Capture the cell that displays the provided text and extract its [x, y] central coordinate. 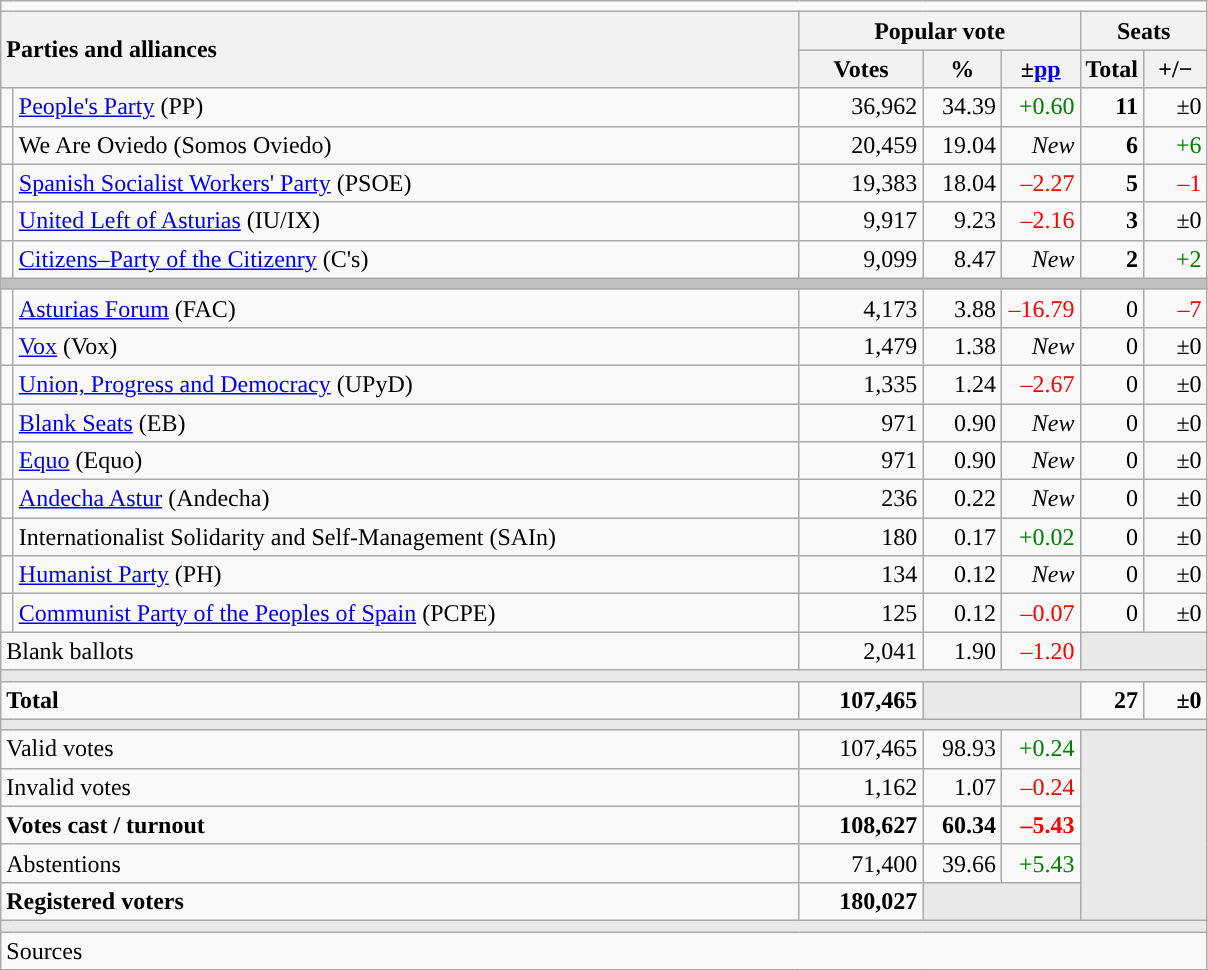
Invalid votes [400, 787]
180 [861, 537]
Blank ballots [400, 651]
+0.60 [1040, 107]
+0.02 [1040, 537]
Spanish Socialist Workers' Party (PSOE) [406, 183]
4,173 [861, 308]
±pp [1040, 69]
+0.24 [1040, 749]
United Left of Asturias (IU/IX) [406, 221]
Internationalist Solidarity and Self-Management (SAIn) [406, 537]
Equo (Equo) [406, 461]
2,041 [861, 651]
1,162 [861, 787]
Andecha Astur (Andecha) [406, 499]
1.24 [962, 384]
–2.16 [1040, 221]
2 [1112, 259]
9,917 [861, 221]
–1.20 [1040, 651]
Communist Party of the Peoples of Spain (PCPE) [406, 613]
–2.67 [1040, 384]
Votes [861, 69]
0.22 [962, 499]
19,383 [861, 183]
Asturias Forum (FAC) [406, 308]
98.93 [962, 749]
36,962 [861, 107]
–2.27 [1040, 183]
Valid votes [400, 749]
Parties and alliances [400, 50]
People's Party (PP) [406, 107]
–16.79 [1040, 308]
Votes cast / turnout [400, 825]
11 [1112, 107]
–0.24 [1040, 787]
60.34 [962, 825]
108,627 [861, 825]
–0.07 [1040, 613]
8.47 [962, 259]
Humanist Party (PH) [406, 575]
34.39 [962, 107]
+2 [1176, 259]
Union, Progress and Democracy (UPyD) [406, 384]
9,099 [861, 259]
+6 [1176, 145]
27 [1112, 700]
19.04 [962, 145]
6 [1112, 145]
Registered voters [400, 901]
236 [861, 499]
1,479 [861, 346]
71,400 [861, 863]
1.38 [962, 346]
3 [1112, 221]
5 [1112, 183]
Sources [604, 951]
134 [861, 575]
+/− [1176, 69]
Seats [1144, 31]
% [962, 69]
3.88 [962, 308]
125 [861, 613]
Abstentions [400, 863]
0.17 [962, 537]
39.66 [962, 863]
9.23 [962, 221]
20,459 [861, 145]
Popular vote [940, 31]
Vox (Vox) [406, 346]
1,335 [861, 384]
We Are Oviedo (Somos Oviedo) [406, 145]
18.04 [962, 183]
+5.43 [1040, 863]
–5.43 [1040, 825]
1.90 [962, 651]
–1 [1176, 183]
1.07 [962, 787]
Blank Seats (EB) [406, 423]
180,027 [861, 901]
Citizens–Party of the Citizenry (C's) [406, 259]
–7 [1176, 308]
